Pinpoint the cell where the given text exists, returning its [x, y] midpoint coordinate. 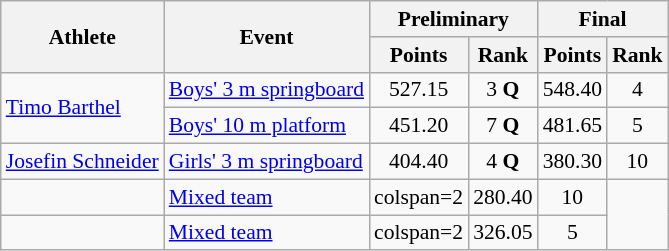
Boys' 3 m springboard [266, 90]
Girls' 3 m springboard [266, 162]
Josefin Schneider [82, 162]
Event [266, 36]
481.65 [572, 126]
380.30 [572, 162]
4 [638, 90]
280.40 [502, 197]
451.20 [418, 126]
7 Q [502, 126]
Preliminary [454, 19]
4 Q [502, 162]
Athlete [82, 36]
Timo Barthel [82, 108]
Boys' 10 m platform [266, 126]
3 Q [502, 90]
Final [603, 19]
548.40 [572, 90]
527.15 [418, 90]
404.40 [418, 162]
326.05 [502, 233]
